Search for the cell housing the specified text and yield its (x, y) center coordinate. 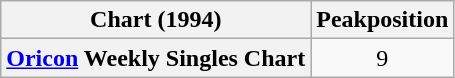
Peakposition (382, 20)
9 (382, 58)
Oricon Weekly Singles Chart (156, 58)
Chart (1994) (156, 20)
